Output the (x, y) coordinate of the center of the cell containing the given text.  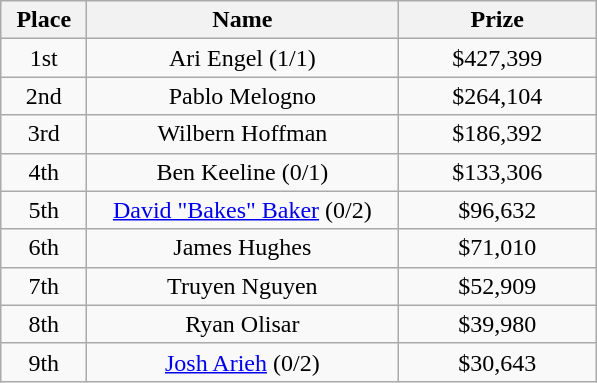
4th (44, 172)
2nd (44, 96)
9th (44, 362)
8th (44, 324)
$133,306 (498, 172)
Ryan Olisar (242, 324)
Pablo Melogno (242, 96)
1st (44, 58)
$71,010 (498, 248)
David "Bakes" Baker (0/2) (242, 210)
Ben Keeline (0/1) (242, 172)
6th (44, 248)
Name (242, 20)
3rd (44, 134)
$30,643 (498, 362)
$264,104 (498, 96)
7th (44, 286)
Truyen Nguyen (242, 286)
5th (44, 210)
$96,632 (498, 210)
Prize (498, 20)
Ari Engel (1/1) (242, 58)
$186,392 (498, 134)
Place (44, 20)
$52,909 (498, 286)
$427,399 (498, 58)
Wilbern Hoffman (242, 134)
James Hughes (242, 248)
$39,980 (498, 324)
Josh Arieh (0/2) (242, 362)
